Capture the cell that displays the provided text and extract its (x, y) central coordinate. 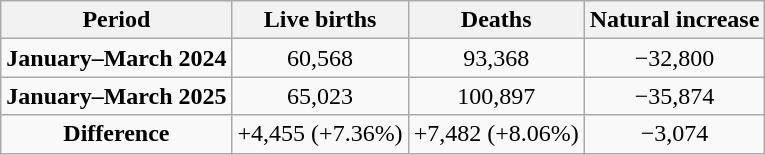
Period (116, 20)
+7,482 (+8.06%) (496, 134)
−35,874 (674, 96)
Natural increase (674, 20)
Live births (320, 20)
January–March 2025 (116, 96)
January–March 2024 (116, 58)
100,897 (496, 96)
60,568 (320, 58)
+4,455 (+7.36%) (320, 134)
93,368 (496, 58)
65,023 (320, 96)
Difference (116, 134)
−3,074 (674, 134)
−32,800 (674, 58)
Deaths (496, 20)
